Return (X, Y) of the center of cell containing provided text 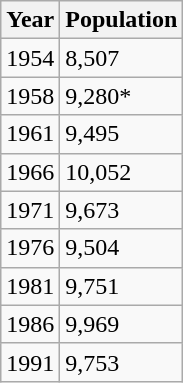
1961 (30, 134)
1971 (30, 210)
Population (122, 20)
9,673 (122, 210)
1958 (30, 96)
Year (30, 20)
9,504 (122, 248)
1976 (30, 248)
1991 (30, 362)
10,052 (122, 172)
9,969 (122, 324)
9,495 (122, 134)
1986 (30, 324)
9,280* (122, 96)
1954 (30, 58)
8,507 (122, 58)
9,753 (122, 362)
1966 (30, 172)
9,751 (122, 286)
1981 (30, 286)
